For the text-containing cell, return its midpoint in (X, Y) coordinate format. 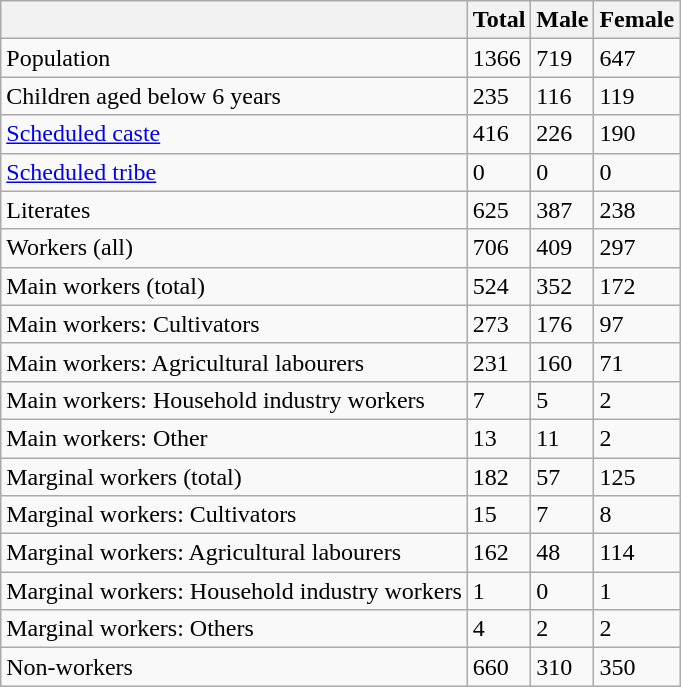
310 (562, 667)
Main workers: Household industry workers (234, 400)
119 (637, 96)
71 (637, 362)
48 (562, 553)
Marginal workers: Cultivators (234, 515)
660 (499, 667)
Population (234, 58)
231 (499, 362)
13 (499, 438)
Marginal workers (total) (234, 477)
5 (562, 400)
524 (499, 286)
238 (637, 210)
160 (562, 362)
1366 (499, 58)
Main workers (total) (234, 286)
176 (562, 324)
352 (562, 286)
116 (562, 96)
Children aged below 6 years (234, 96)
Marginal workers: Household industry workers (234, 591)
190 (637, 134)
97 (637, 324)
Marginal workers: Others (234, 629)
409 (562, 248)
15 (499, 515)
182 (499, 477)
114 (637, 553)
Male (562, 20)
Workers (all) (234, 248)
719 (562, 58)
235 (499, 96)
Female (637, 20)
297 (637, 248)
Marginal workers: Agricultural labourers (234, 553)
57 (562, 477)
625 (499, 210)
172 (637, 286)
4 (499, 629)
11 (562, 438)
162 (499, 553)
416 (499, 134)
226 (562, 134)
Main workers: Cultivators (234, 324)
350 (637, 667)
387 (562, 210)
Main workers: Other (234, 438)
Scheduled tribe (234, 172)
Non-workers (234, 667)
647 (637, 58)
Literates (234, 210)
706 (499, 248)
Total (499, 20)
Main workers: Agricultural labourers (234, 362)
273 (499, 324)
125 (637, 477)
Scheduled caste (234, 134)
8 (637, 515)
